Determine the [X, Y] coordinate at the center of the cell enclosing the given text.  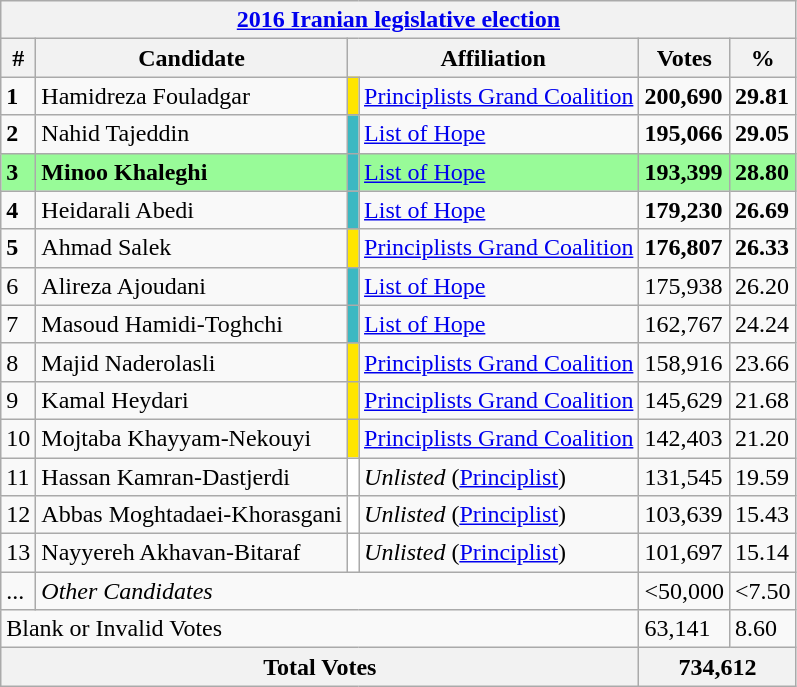
131,545 [684, 477]
Alireza Ajoudani [192, 286]
3 [18, 172]
158,916 [684, 362]
26.20 [764, 286]
26.69 [764, 210]
13 [18, 553]
Blank or Invalid Votes [320, 629]
103,639 [684, 515]
23.66 [764, 362]
Mojtaba Khayyam-Nekouyi [192, 438]
Ahmad Salek [192, 248]
1 [18, 96]
9 [18, 400]
8 [18, 362]
175,938 [684, 286]
Nayyereh Akhavan-Bitaraf [192, 553]
200,690 [684, 96]
6 [18, 286]
<50,000 [684, 591]
21.68 [764, 400]
2016 Iranian legislative election [398, 20]
28.80 [764, 172]
21.20 [764, 438]
Majid Naderolasli [192, 362]
26.33 [764, 248]
% [764, 58]
Candidate [192, 58]
<7.50 [764, 591]
Total Votes [320, 667]
193,399 [684, 172]
10 [18, 438]
15.14 [764, 553]
142,403 [684, 438]
11 [18, 477]
Affiliation [492, 58]
176,807 [684, 248]
Nahid Tajeddin [192, 134]
Masoud Hamidi-Toghchi [192, 324]
63,141 [684, 629]
# [18, 58]
5 [18, 248]
101,697 [684, 553]
8.60 [764, 629]
Heidarali Abedi [192, 210]
179,230 [684, 210]
15.43 [764, 515]
... [18, 591]
Hamidreza Fouladgar [192, 96]
29.81 [764, 96]
Minoo Khaleghi [192, 172]
162,767 [684, 324]
2 [18, 134]
7 [18, 324]
Abbas Moghtadaei-Khorasgani [192, 515]
Hassan Kamran-Dastjerdi [192, 477]
12 [18, 515]
Other Candidates [338, 591]
Votes [684, 58]
29.05 [764, 134]
Kamal Heydari [192, 400]
145,629 [684, 400]
4 [18, 210]
19.59 [764, 477]
24.24 [764, 324]
195,066 [684, 134]
734,612 [718, 667]
